Pinpoint the cell where the given text exists, returning its (x, y) midpoint coordinate. 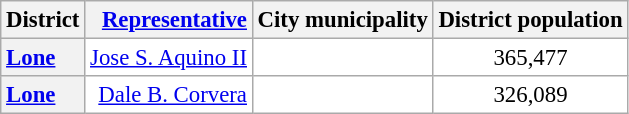
Dale B. Corvera (169, 95)
Representative (169, 20)
Jose S. Aquino II (169, 58)
365,477 (530, 58)
District (43, 20)
City municipality (342, 20)
326,089 (530, 95)
District population (530, 20)
